Scan for the cell matching the given text and deliver its (X, Y) coordinate at center. 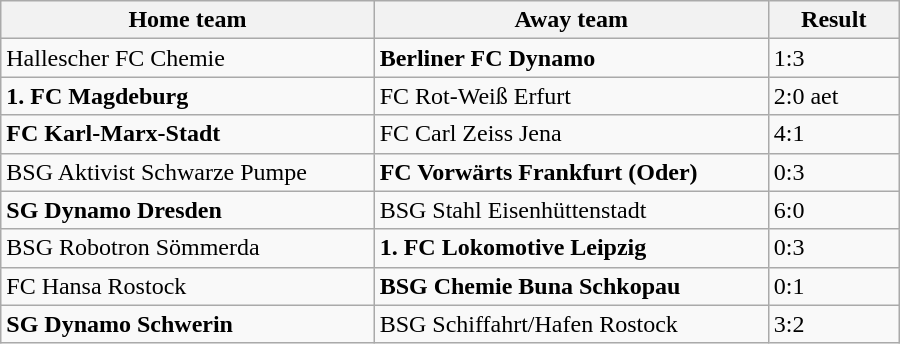
FC Rot-Weiß Erfurt (571, 96)
1. FC Lokomotive Leipzig (571, 248)
SG Dynamo Schwerin (188, 324)
BSG Aktivist Schwarze Pumpe (188, 172)
BSG Robotron Sömmerda (188, 248)
BSG Stahl Eisenhüttenstadt (571, 210)
FC Carl Zeiss Jena (571, 134)
Home team (188, 20)
BSG Schiffahrt/Hafen Rostock (571, 324)
Berliner FC Dynamo (571, 58)
1:3 (834, 58)
6:0 (834, 210)
SG Dynamo Dresden (188, 210)
2:0 aet (834, 96)
FC Karl-Marx-Stadt (188, 134)
FC Hansa Rostock (188, 286)
0:1 (834, 286)
BSG Chemie Buna Schkopau (571, 286)
Result (834, 20)
Hallescher FC Chemie (188, 58)
1. FC Magdeburg (188, 96)
FC Vorwärts Frankfurt (Oder) (571, 172)
4:1 (834, 134)
3:2 (834, 324)
Away team (571, 20)
